Provide the (X, Y) coordinate of the cell's center where the given text is located.  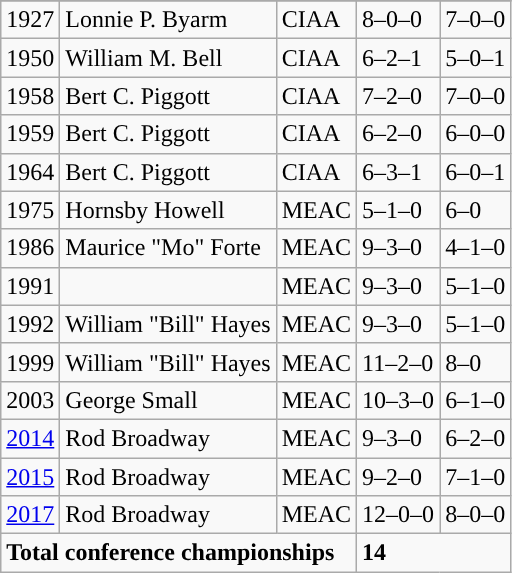
1999 (30, 362)
William M. Bell (168, 58)
6–2–1 (398, 58)
7–2–0 (398, 96)
14 (434, 553)
Total conference championships (179, 553)
4–1–0 (476, 248)
2014 (30, 438)
11–2–0 (398, 362)
6–3–1 (398, 172)
6–0–1 (476, 172)
1975 (30, 210)
5–0–1 (476, 58)
6–1–0 (476, 400)
2015 (30, 477)
1992 (30, 324)
7–1–0 (476, 477)
1927 (30, 20)
2017 (30, 515)
12–0–0 (398, 515)
6–0–0 (476, 134)
Hornsby Howell (168, 210)
1959 (30, 134)
1986 (30, 248)
George Small (168, 400)
1964 (30, 172)
10–3–0 (398, 400)
1950 (30, 58)
Maurice "Mo" Forte (168, 248)
9–2–0 (398, 477)
Lonnie P. Byarm (168, 20)
1991 (30, 286)
1958 (30, 96)
8–0 (476, 362)
2003 (30, 400)
6–0 (476, 210)
